Search for the cell housing the specified text and yield its [X, Y] center coordinate. 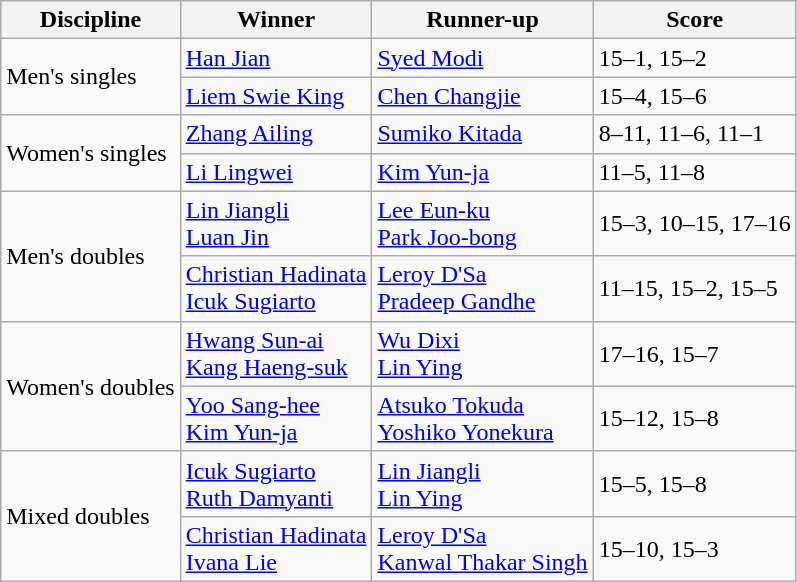
Winner [276, 20]
Wu Dixi Lin Ying [482, 354]
Yoo Sang-hee Kim Yun-ja [276, 418]
Chen Changjie [482, 96]
Women's doubles [90, 386]
Atsuko Tokuda Yoshiko Yonekura [482, 418]
8–11, 11–6, 11–1 [694, 134]
Lin Jiangli Luan Jin [276, 224]
Hwang Sun-ai Kang Haeng-suk [276, 354]
Han Jian [276, 58]
Christian Hadinata Icuk Sugiarto [276, 288]
Women's singles [90, 153]
17–16, 15–7 [694, 354]
Runner-up [482, 20]
Score [694, 20]
Icuk Sugiarto Ruth Damyanti [276, 484]
Leroy D'Sa Kanwal Thakar Singh [482, 548]
15–1, 15–2 [694, 58]
Mixed doubles [90, 516]
Liem Swie King [276, 96]
Discipline [90, 20]
Men's singles [90, 77]
15–4, 15–6 [694, 96]
Lin Jiangli Lin Ying [482, 484]
Christian Hadinata Ivana Lie [276, 548]
Li Lingwei [276, 172]
Men's doubles [90, 256]
Kim Yun-ja [482, 172]
11–5, 11–8 [694, 172]
Sumiko Kitada [482, 134]
Lee Eun-ku Park Joo-bong [482, 224]
Leroy D'Sa Pradeep Gandhe [482, 288]
Syed Modi [482, 58]
15–3, 10–15, 17–16 [694, 224]
15–5, 15–8 [694, 484]
11–15, 15–2, 15–5 [694, 288]
15–12, 15–8 [694, 418]
15–10, 15–3 [694, 548]
Zhang Ailing [276, 134]
